Detect which cell encompasses the target text, then output its (X, Y) center coordinate. 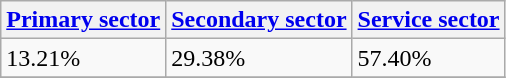
13.21% (84, 58)
Service sector (428, 20)
29.38% (259, 58)
57.40% (428, 58)
Primary sector (84, 20)
Secondary sector (259, 20)
